Provide the (X, Y) coordinate of the cell's center where the given text is located.  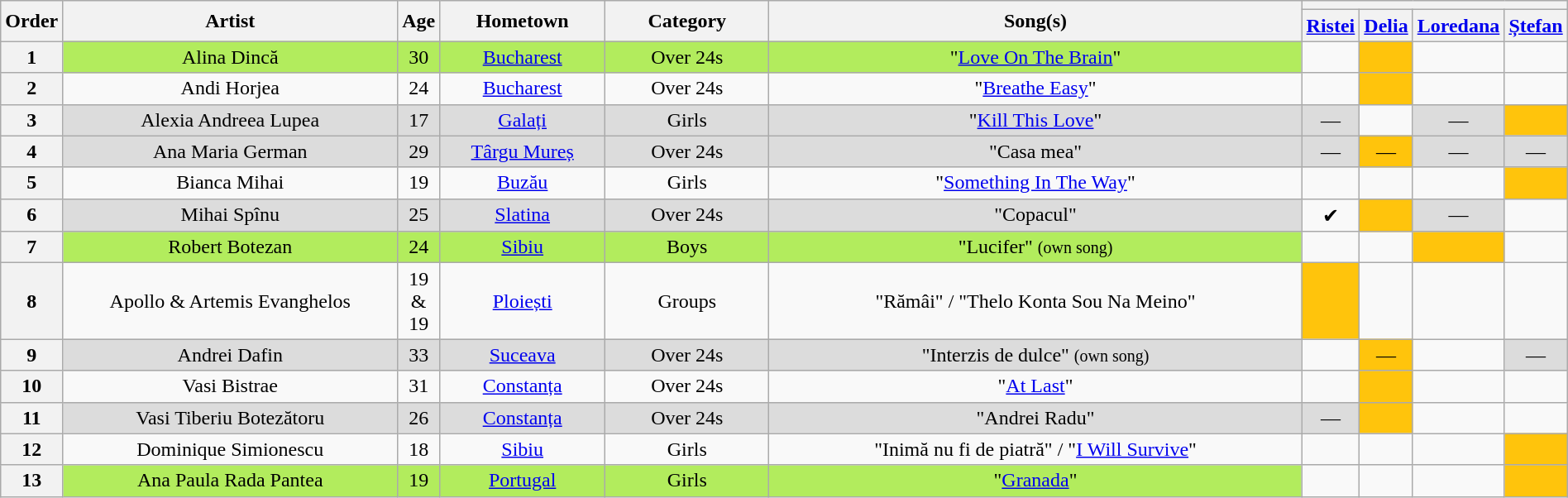
Boys (687, 247)
25 (418, 215)
Buzău (523, 183)
✔ (1331, 215)
12 (31, 449)
13 (31, 481)
Ștefan (1536, 26)
Ristei (1331, 26)
Artist (230, 22)
18 (418, 449)
"Interzis de dulce" (own song) (1035, 355)
Andrei Dafin (230, 355)
10 (31, 386)
26 (418, 418)
Portugal (523, 481)
Galați (523, 120)
8 (31, 301)
Category (687, 22)
Dominique Simionescu (230, 449)
"Granada" (1035, 481)
"Andrei Radu" (1035, 418)
Age (418, 22)
"Something In The Way" (1035, 183)
"Rămâi" / "Thelo Konta Sou Na Meino" (1035, 301)
Hometown (523, 22)
Alexia Andreea Lupea (230, 120)
Apollo & Artemis Evanghelos (230, 301)
17 (418, 120)
7 (31, 247)
30 (418, 57)
Alina Dincă (230, 57)
Mihai Spînu (230, 215)
Vasi Tiberiu Botezătoru (230, 418)
9 (31, 355)
Robert Botezan (230, 247)
Ana Paula Rada Pantea (230, 481)
Loredana (1459, 26)
5 (31, 183)
Andi Horjea (230, 89)
"Inimă nu fi de piatră" / "I Will Survive" (1035, 449)
3 (31, 120)
29 (418, 151)
Ploiești (523, 301)
Song(s) (1035, 22)
Order (31, 22)
1 (31, 57)
Suceava (523, 355)
"Copacul" (1035, 215)
11 (31, 418)
Vasi Bistrae (230, 386)
33 (418, 355)
6 (31, 215)
Ana Maria German (230, 151)
31 (418, 386)
Slatina (523, 215)
"Kill This Love" (1035, 120)
Târgu Mureș (523, 151)
4 (31, 151)
2 (31, 89)
"At Last" (1035, 386)
19 & 19 (418, 301)
"Casa mea" (1035, 151)
Groups (687, 301)
"Lucifer" (own song) (1035, 247)
Delia (1386, 26)
"Love On The Brain" (1035, 57)
"Breathe Easy" (1035, 89)
Bianca Mihai (230, 183)
